Determine the (X, Y) coordinate at the center of the cell enclosing the given text.  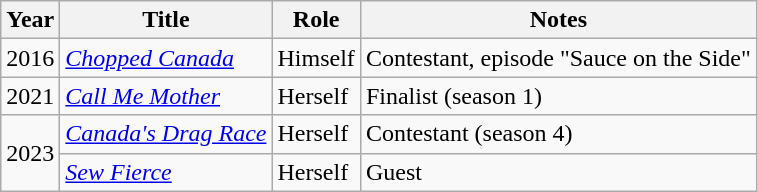
Notes (558, 20)
Guest (558, 172)
Contestant (season 4) (558, 134)
Chopped Canada (166, 58)
2016 (30, 58)
Contestant, episode "Sauce on the Side" (558, 58)
Himself (316, 58)
Role (316, 20)
Call Me Mother (166, 96)
2021 (30, 96)
2023 (30, 153)
Title (166, 20)
Sew Fierce (166, 172)
Finalist (season 1) (558, 96)
Canada's Drag Race (166, 134)
Year (30, 20)
